Identify which cell holds the provided text, then report its (x, y) central coordinate. 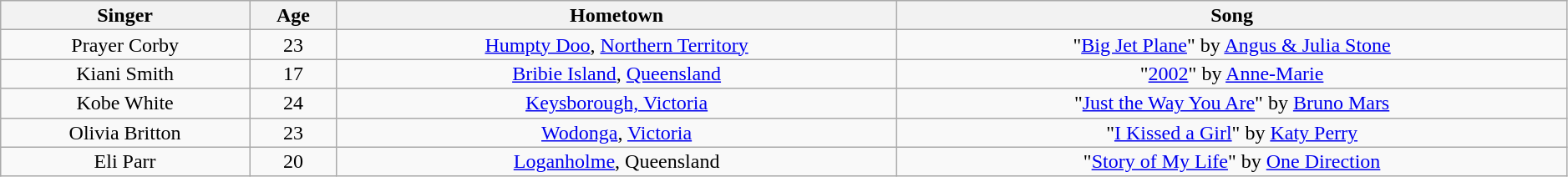
24 (292, 104)
Song (1231, 15)
Singer (125, 15)
Keysborough, Victoria (617, 104)
20 (292, 162)
"Big Jet Plane" by Angus & Julia Stone (1231, 45)
Olivia Britton (125, 132)
Eli Parr (125, 162)
"Just the Way You Are" by Bruno Mars (1231, 104)
Hometown (617, 15)
Prayer Corby (125, 45)
Kobe White (125, 104)
"Story of My Life" by One Direction (1231, 162)
Loganholme, Queensland (617, 162)
Kiani Smith (125, 73)
Humpty Doo, Northern Territory (617, 45)
Bribie Island, Queensland (617, 73)
Age (292, 15)
17 (292, 73)
"I Kissed a Girl" by Katy Perry (1231, 132)
"2002" by Anne-Marie (1231, 73)
Wodonga, Victoria (617, 132)
